Detect which cell encompasses the target text, then output its (X, Y) center coordinate. 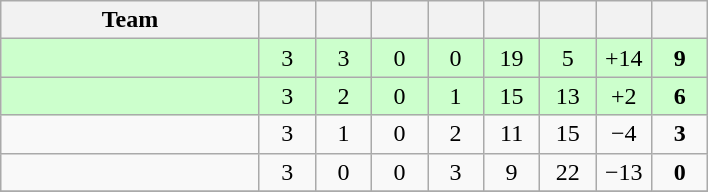
+14 (624, 58)
+2 (624, 96)
6 (680, 96)
13 (568, 96)
19 (512, 58)
22 (568, 172)
11 (512, 134)
−13 (624, 172)
−4 (624, 134)
Team (130, 20)
5 (568, 58)
